Detect which cell encompasses the target text, then output its (x, y) center coordinate. 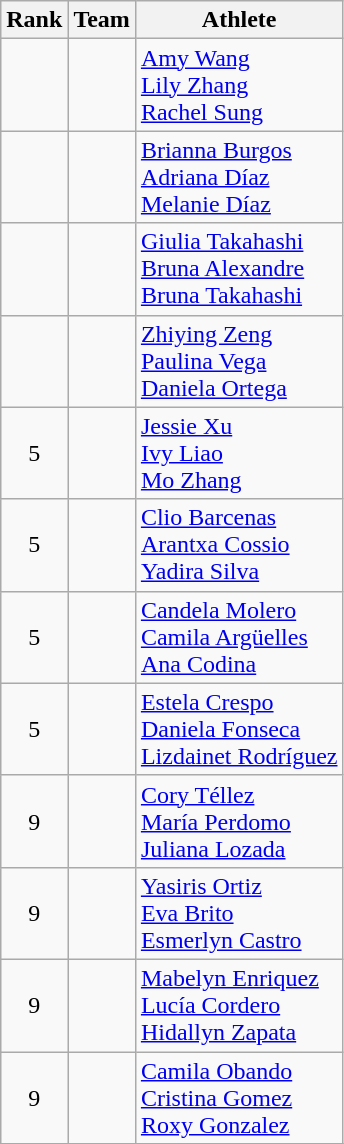
Rank (34, 20)
Zhiying ZengPaulina VegaDaniela Ortega (239, 361)
Camila ObandoCristina GomezRoxy Gonzalez (239, 1098)
Candela MoleroCamila ArgüellesAna Codina (239, 637)
Mabelyn EnriquezLucía CorderoHidallyn Zapata (239, 1005)
Clio BarcenasArantxa CossioYadira Silva (239, 545)
Yasiris OrtizEva BritoEsmerlyn Castro (239, 913)
Athlete (239, 20)
Team (102, 20)
Jessie XuIvy LiaoMo Zhang (239, 453)
Amy WangLily ZhangRachel Sung (239, 85)
Estela CrespoDaniela FonsecaLizdainet Rodríguez (239, 729)
Giulia TakahashiBruna AlexandreBruna Takahashi (239, 269)
Brianna BurgosAdriana DíazMelanie Díaz (239, 177)
Cory TéllezMaría PerdomoJuliana Lozada (239, 821)
